Determine the (X, Y) coordinate at the center of the cell enclosing the given text.  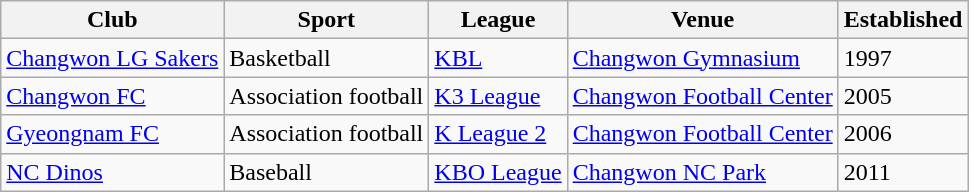
Changwon Gymnasium (702, 58)
League (498, 20)
Club (112, 20)
K3 League (498, 96)
KBL (498, 58)
Changwon LG Sakers (112, 58)
Sport (326, 20)
Baseball (326, 172)
Changwon FC (112, 96)
Established (903, 20)
Changwon NC Park (702, 172)
KBO League (498, 172)
2006 (903, 134)
1997 (903, 58)
K League 2 (498, 134)
Venue (702, 20)
2011 (903, 172)
2005 (903, 96)
Basketball (326, 58)
Gyeongnam FC (112, 134)
NC Dinos (112, 172)
